Return (X, Y) of the center of cell containing provided text 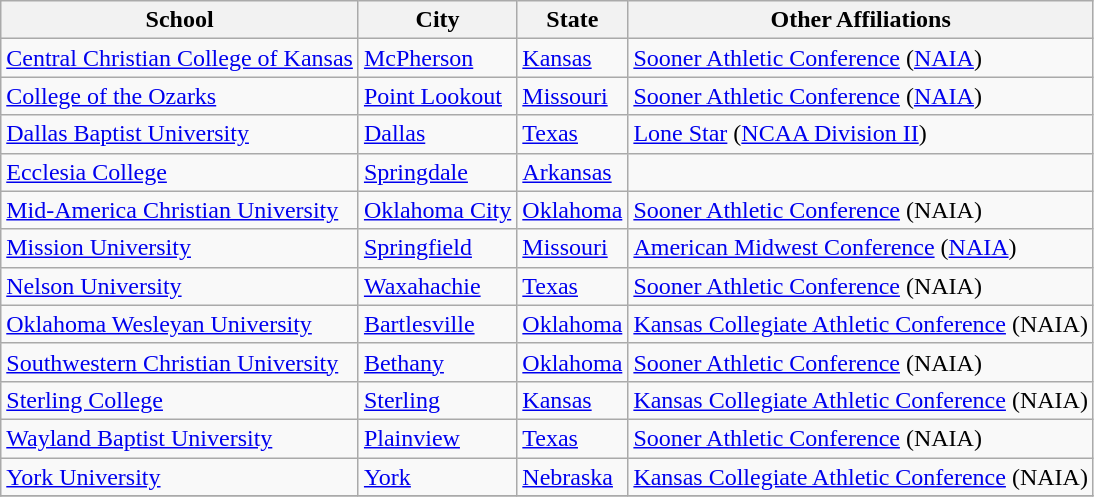
Nelson University (180, 286)
College of the Ozarks (180, 96)
Sterling College (180, 400)
Oklahoma City (437, 210)
McPherson (437, 58)
Bethany (437, 362)
Lone Star (NCAA Division II) (861, 134)
Sterling (437, 400)
Springdale (437, 172)
York University (180, 477)
Nebraska (572, 477)
York (437, 477)
American Midwest Conference (NAIA) (861, 248)
Waxahachie (437, 286)
Other Affiliations (861, 20)
State (572, 20)
Arkansas (572, 172)
Southwestern Christian University (180, 362)
Wayland Baptist University (180, 438)
Point Lookout (437, 96)
Oklahoma Wesleyan University (180, 324)
Dallas Baptist University (180, 134)
Bartlesville (437, 324)
Ecclesia College (180, 172)
Mid-America Christian University (180, 210)
School (180, 20)
Dallas (437, 134)
Springfield (437, 248)
Mission University (180, 248)
Central Christian College of Kansas (180, 58)
City (437, 20)
Plainview (437, 438)
